Extract the (X, Y) coordinate from the center of the cell holding the provided text.  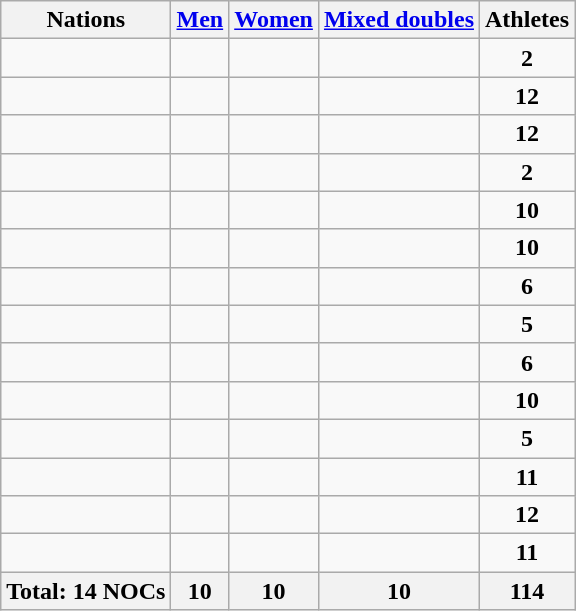
Nations (86, 20)
Men (200, 20)
Women (274, 20)
Mixed doubles (398, 20)
Total: 14 NOCs (86, 591)
Athletes (528, 20)
114 (528, 591)
